For the text-containing cell, return its midpoint in (X, Y) coordinate format. 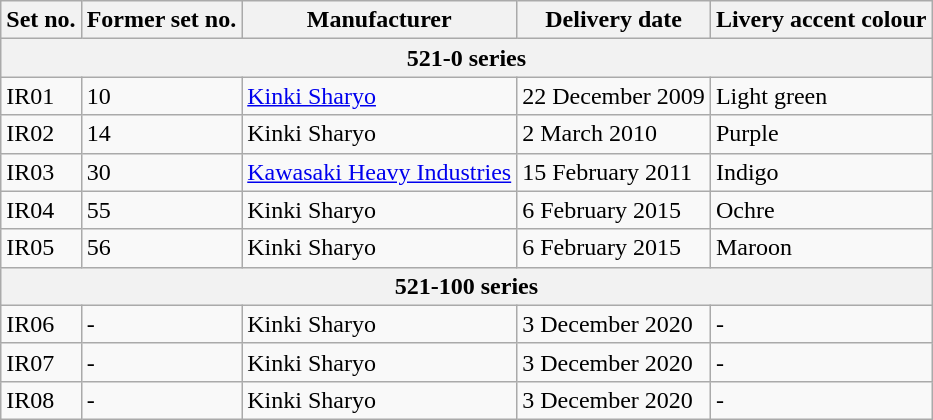
55 (162, 210)
IR02 (41, 134)
2 March 2010 (614, 134)
Indigo (821, 172)
Former set no. (162, 20)
IR06 (41, 324)
Light green (821, 96)
Purple (821, 134)
Manufacturer (380, 20)
Maroon (821, 248)
Delivery date (614, 20)
Livery accent colour (821, 20)
IR04 (41, 210)
15 February 2011 (614, 172)
521-100 series (466, 286)
22 December 2009 (614, 96)
IR03 (41, 172)
IR07 (41, 362)
Set no. (41, 20)
Ochre (821, 210)
IR08 (41, 400)
10 (162, 96)
521-0 series (466, 58)
14 (162, 134)
56 (162, 248)
IR01 (41, 96)
30 (162, 172)
Kawasaki Heavy Industries (380, 172)
IR05 (41, 248)
